Find where the given text appears and provide that cell's center as (x, y) coordinate. 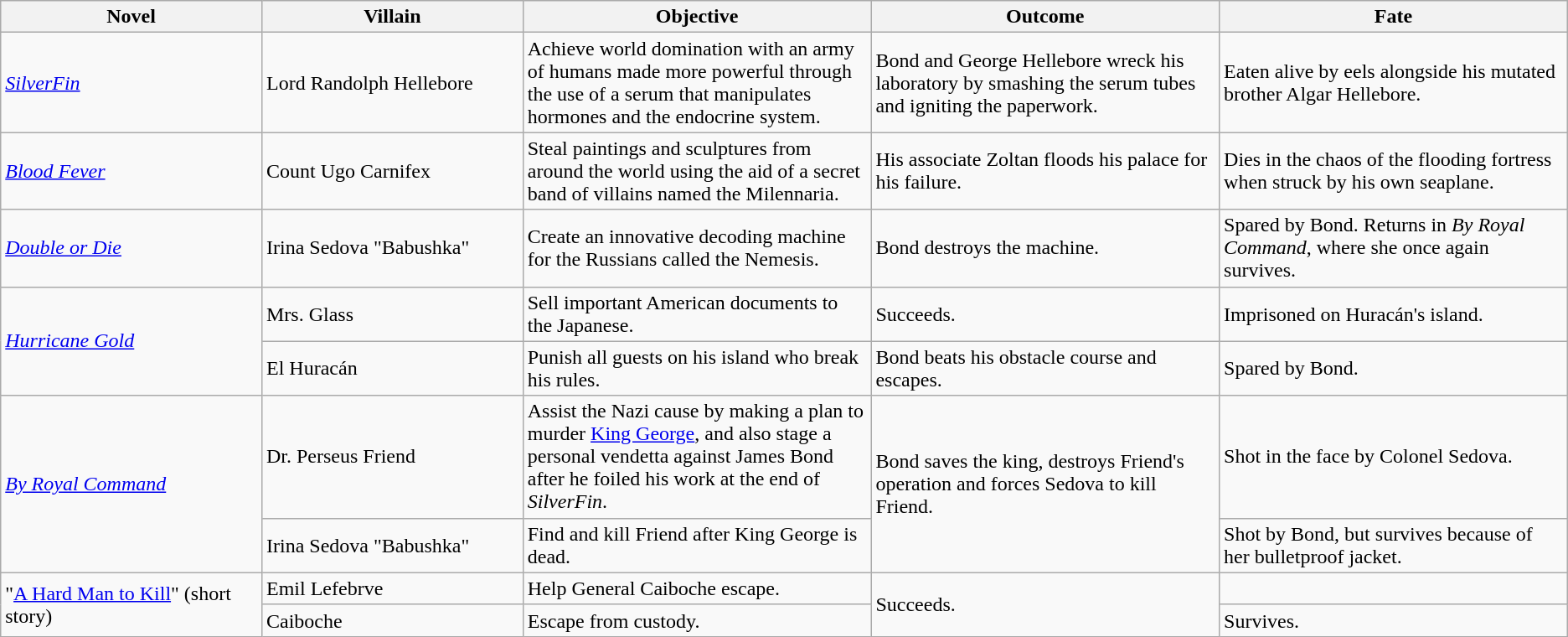
Fate (1394, 17)
Spared by Bond. Returns in By Royal Command, where she once again survives. (1394, 248)
Dr. Perseus Friend (392, 457)
Hurricane Gold (132, 341)
Objective (697, 17)
Outcome (1045, 17)
Punish all guests on his island who break his rules. (697, 369)
Mrs. Glass (392, 313)
His associate Zoltan floods his palace for his failure. (1045, 171)
Bond and George Hellebore wreck his laboratory by smashing the serum tubes and igniting the paperwork. (1045, 82)
Spared by Bond. (1394, 369)
Escape from custody. (697, 620)
Villain (392, 17)
Novel (132, 17)
Bond beats his obstacle course and escapes. (1045, 369)
Emil Lefebrve (392, 588)
Steal paintings and sculptures from around the world using the aid of a secret band of villains named the Milennaria. (697, 171)
Imprisoned on Huracán's island. (1394, 313)
Lord Randolph Hellebore (392, 82)
Find and kill Friend after King George is dead. (697, 545)
Blood Fever (132, 171)
Eaten alive by eels alongside his mutated brother Algar Hellebore. (1394, 82)
Caiboche (392, 620)
Help General Caiboche escape. (697, 588)
Double or Die (132, 248)
SilverFin (132, 82)
"A Hard Man to Kill" (short story) (132, 604)
Shot in the face by Colonel Sedova. (1394, 457)
Bond destroys the machine. (1045, 248)
Achieve world domination with an army of humans made more powerful through the use of a serum that manipulates hormones and the endocrine system. (697, 82)
Survives. (1394, 620)
Count Ugo Carnifex (392, 171)
Dies in the chaos of the flooding fortress when struck by his own seaplane. (1394, 171)
By Royal Command (132, 484)
El Huracán (392, 369)
Bond saves the king, destroys Friend's operation and forces Sedova to kill Friend. (1045, 484)
Shot by Bond, but survives because of her bulletproof jacket. (1394, 545)
Sell important American documents to the Japanese. (697, 313)
Create an innovative decoding machine for the Russians called the Nemesis. (697, 248)
